Detect which cell encompasses the target text, then output its [X, Y] center coordinate. 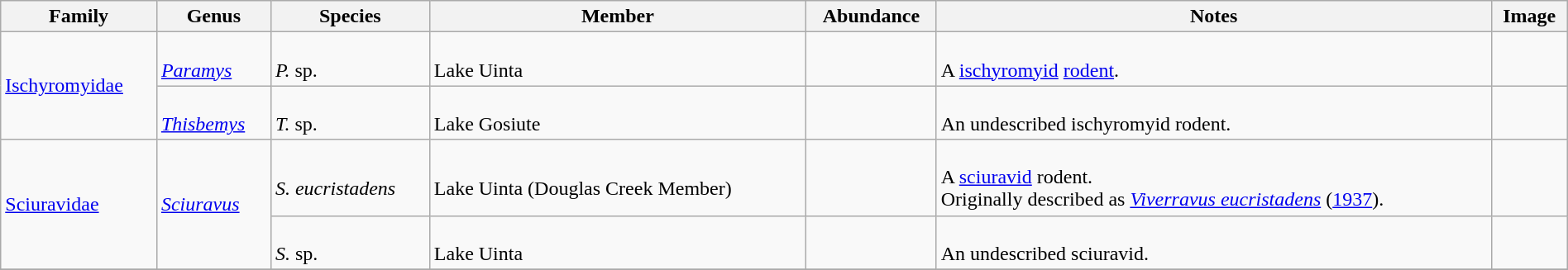
Sciuravidae [79, 205]
Abundance [872, 17]
Notes [1214, 17]
Image [1529, 17]
Lake Uinta (Douglas Creek Member) [617, 178]
Paramys [213, 59]
S. eucristadens [350, 178]
Family [79, 17]
Thisbemys [213, 112]
Sciuravus [213, 205]
An undescribed sciuravid. [1214, 243]
Member [617, 17]
Species [350, 17]
An undescribed ischyromyid rodent. [1214, 112]
Ischyromyidae [79, 86]
Lake Gosiute [617, 112]
A sciuravid rodent.Originally described as Viverravus eucristadens (1937). [1214, 178]
P. sp. [350, 59]
S. sp. [350, 243]
Genus [213, 17]
T. sp. [350, 112]
A ischyromyid rodent. [1214, 59]
